Capture the cell that displays the provided text and extract its [X, Y] central coordinate. 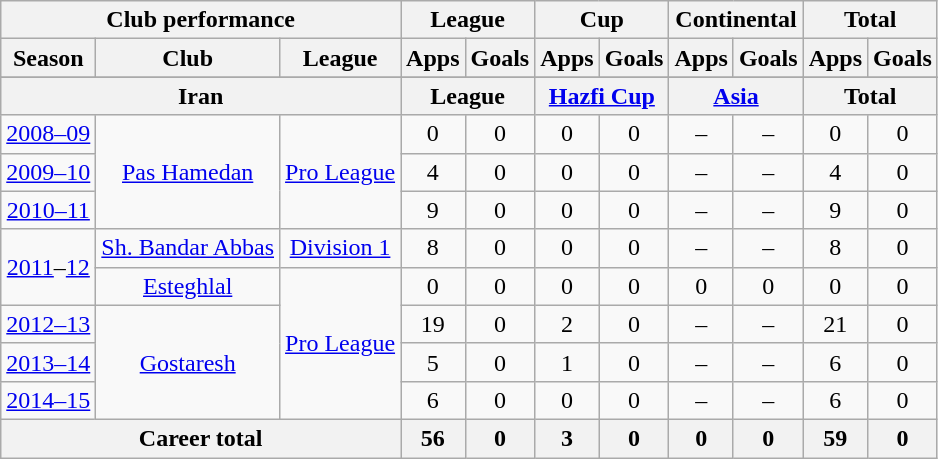
21 [835, 324]
2 [567, 324]
2008–09 [48, 134]
2013–14 [48, 362]
Iran [201, 96]
1 [567, 362]
5 [433, 362]
3 [567, 438]
Club [188, 58]
59 [835, 438]
Pas Hamedan [188, 172]
Continental [736, 20]
56 [433, 438]
Club performance [201, 20]
Season [48, 58]
2012–13 [48, 324]
Gostaresh [188, 362]
2014–15 [48, 400]
Esteghlal [188, 286]
2011–12 [48, 267]
2010–11 [48, 210]
2009–10 [48, 172]
19 [433, 324]
Sh. Bandar Abbas [188, 248]
Career total [201, 438]
Cup [602, 20]
Division 1 [340, 248]
Hazfi Cup [602, 96]
Asia [736, 96]
